For the text-containing cell, return its midpoint in (X, Y) coordinate format. 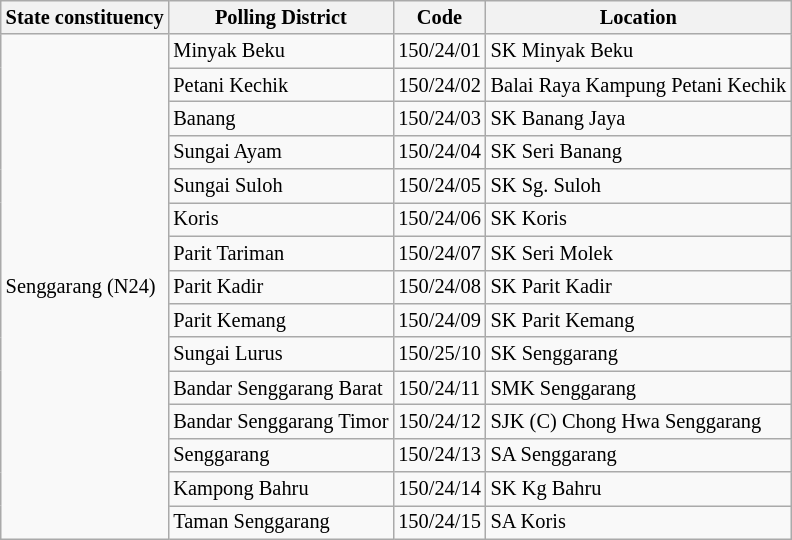
SK Banang Jaya (638, 118)
Parit Tariman (280, 253)
Senggarang (N24) (85, 286)
150/24/11 (439, 388)
Bandar Senggarang Barat (280, 388)
150/24/13 (439, 455)
Senggarang (280, 455)
Taman Senggarang (280, 522)
SK Sg. Suloh (638, 186)
150/24/03 (439, 118)
Parit Kadir (280, 287)
150/24/04 (439, 152)
SK Minyak Beku (638, 51)
Kampong Bahru (280, 489)
SK Parit Kemang (638, 320)
150/24/07 (439, 253)
SK Seri Banang (638, 152)
SA Senggarang (638, 455)
Banang (280, 118)
Petani Kechik (280, 85)
150/24/14 (439, 489)
Code (439, 17)
Koris (280, 219)
Sungai Ayam (280, 152)
Minyak Beku (280, 51)
150/24/02 (439, 85)
SA Koris (638, 522)
SK Parit Kadir (638, 287)
150/24/15 (439, 522)
Bandar Senggarang Timor (280, 421)
SK Koris (638, 219)
150/24/12 (439, 421)
150/24/06 (439, 219)
State constituency (85, 17)
SK Senggarang (638, 354)
150/24/08 (439, 287)
Sungai Lurus (280, 354)
SK Kg Bahru (638, 489)
150/25/10 (439, 354)
Location (638, 17)
Balai Raya Kampung Petani Kechik (638, 85)
150/24/05 (439, 186)
150/24/01 (439, 51)
SMK Senggarang (638, 388)
150/24/09 (439, 320)
Polling District (280, 17)
Parit Kemang (280, 320)
SK Seri Molek (638, 253)
SJK (C) Chong Hwa Senggarang (638, 421)
Sungai Suloh (280, 186)
